Return [X, Y] of the center of cell containing provided text 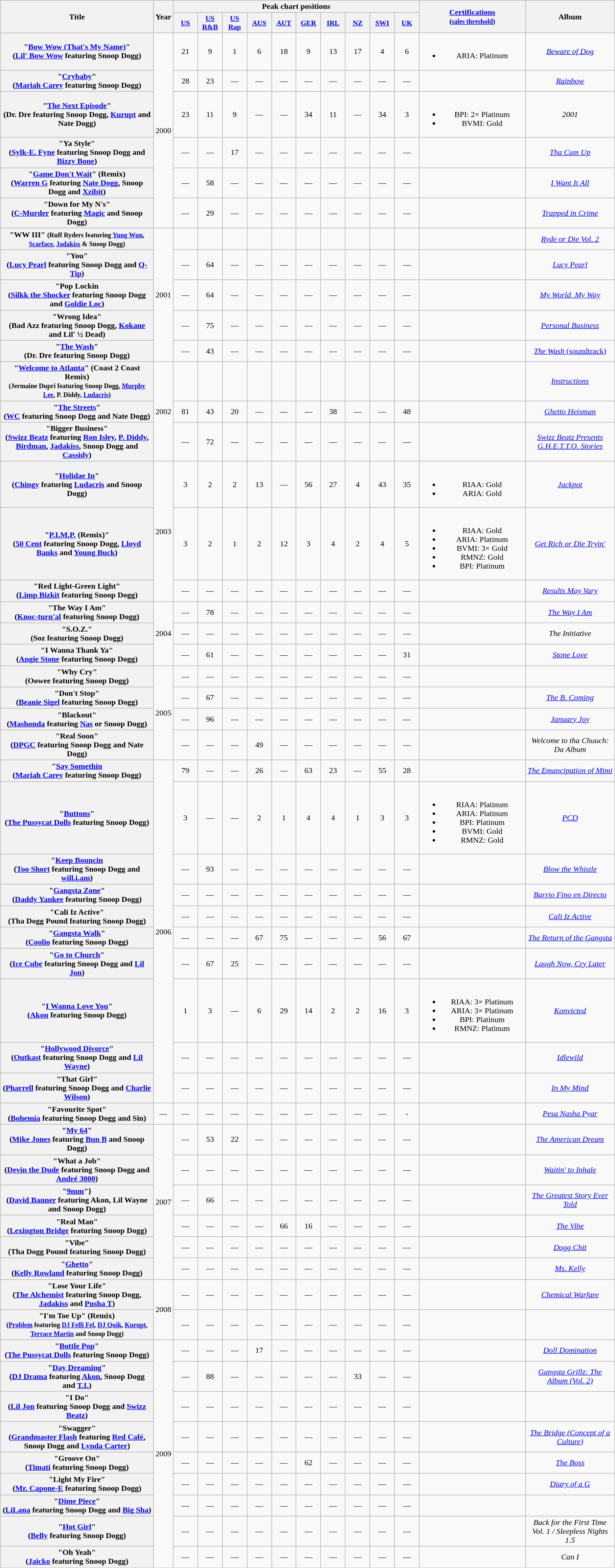
"Gangsta Walk"(Coolio featuring Snoop Dogg) [77, 938]
"P.I.M.P. (Remix)"(50 Cent featuring Snoop Dogg, Lloyd Banks and Young Buck) [77, 544]
"Ya Style"(Sylk-E. Fyne featuring Snoop Dogg and Bizzy Bone) [77, 152]
"Don't Stop"(Beanie Sigel featuring Snoop Dogg) [77, 697]
UK [407, 23]
2005 [164, 713]
Tha Cum Up [570, 152]
2006 [164, 931]
RIAA: GoldARIA: Gold [472, 484]
93 [210, 869]
55 [382, 770]
"Real Soon"(DPGC featuring Snoop Dogg and Nate Dogg) [77, 745]
2008 [164, 1309]
78 [210, 612]
Swizz Beatz Presents G.H.E.T.T.O. Stories [570, 442]
"Gangsta Zone"(Daddy Yankee featuring Snoop Dogg) [77, 895]
Back for the First Time Vol. 1 / Sleepless Nights 1.5 [570, 1531]
"Bottle Pop"(The Pussycat Dolls featuring Snoop Dogg) [77, 1351]
Personal Business [570, 325]
USRap [235, 23]
Ryde or Die Vol. 2 [570, 239]
2004 [164, 634]
Title [77, 16]
Dogg Chit [570, 1247]
Lucy Pearl [570, 265]
ARIA: Platinum [472, 51]
RIAA: PlatinumARIA: PlatinumBPI: PlatinumBVMI: GoldRMNZ: Gold [472, 818]
81 [185, 411]
The Initiative [570, 634]
Waitin' to Inhale [570, 1170]
RIAA: GoldARIA: PlatinumBVMI: 3× GoldRMNZ: GoldBPI: Platinum [472, 544]
"Dime Piece"(LiLana featuring Snoop Dogg and Big Sha) [77, 1505]
"Lose Your Life"(The Alchemist featuring Snoop Dogg, Jadakiss and Pusha T) [77, 1294]
20 [235, 411]
Year [164, 16]
AUT [284, 23]
The Return of the Gangsta [570, 938]
Peak chart positions [296, 7]
Cali Iz Active [570, 916]
12 [284, 544]
2000 [164, 130]
62 [308, 1463]
Barrio Fino en Directo [570, 895]
BPI: 2× PlatinumBVMI: Gold [472, 114]
The Boss [570, 1463]
"Swagger"(Grandmaster Flash featuring Red Café, Snoop Dogg and Lynda Carter) [77, 1437]
I Want It All [570, 183]
18 [284, 51]
Beware of Dog [570, 51]
Blow the Whistle [570, 869]
"Down for My N's"(C-Murder featuring Magic and Snoop Dogg) [77, 213]
Laugh Now, Cry Later [570, 964]
Jackpot [570, 484]
"Bow Wow (That's My Name)"(Lil' Bow Wow featuring Snoop Dogg) [77, 51]
96 [210, 719]
2003 [164, 531]
"Go to Church"(Ice Cube featuring Snoop Dogg and Lil Jon) [77, 964]
"I Wanna Love You"(Akon featuring Snoop Dogg) [77, 1011]
88 [210, 1376]
Instructions [570, 381]
"WW III" (Ruff Ryders featuring Yung Wun, Scarface, Jadakiss & Snoop Dogg) [77, 239]
Rainbow [570, 81]
Chemical Warfare [570, 1294]
"Keep Bouncin(Too Short featuring Snoop Dogg and will.i.am) [77, 869]
"S.O.Z."(Soz featuring Snoop Dogg) [77, 634]
PCD [570, 818]
Certifications(sales threshold) [472, 16]
Diary of a G [570, 1484]
33 [357, 1376]
The Vibe [570, 1226]
SWI [382, 23]
"That Girl"(Pharrell featuring Snoop Dogg and Charlie Wilson) [77, 1088]
Konvicted [570, 1011]
"You"(Lucy Pearl featuring Snoop Dogg and Q-Tip) [77, 265]
58 [210, 183]
The American Dream [570, 1139]
"Vibe"(Tha Dogg Pound featuring Snoop Dogg) [77, 1247]
35 [407, 484]
US [185, 23]
"Light My Fire"(Mr. Capone-E featuring Snoop Dogg) [77, 1484]
49 [260, 745]
"Blackout"(Mashonda featuring Nas or Snoop Dogg) [77, 719]
"Crybaby"(Mariah Carey featuring Snoop Dogg) [77, 81]
"Buttons"(The Pussycat Dolls featuring Snoop Dogg) [77, 818]
"I'm Toe Up" (Remix)(Problem featuring DJ Felli Fel, DJ Quik, Kurupt, Terrace Martin and Snoop Dogg) [77, 1325]
38 [333, 411]
Welcome to tha Chuuch: Da Album [570, 745]
"The Wash"(Dr. Dre featuring Snoop Dogg) [77, 351]
Doll Domination [570, 1351]
Ghetto Heisman [570, 411]
"Welcome to Atlanta" (Coast 2 Coast Remix)(Jermaine Dupri featuring Snoop Dogg, Murphy Lee, P. Diddy, Ludacris) [77, 381]
My World, My Way [570, 295]
NZ [357, 23]
"Hot Girl"(Belly featuring Snoop Dogg) [77, 1531]
"The Streets"(WC featuring Snoop Dogg and Nate Dogg) [77, 411]
Album [570, 16]
2007 [164, 1202]
The Wash (soundtrack) [570, 351]
Idlewild [570, 1058]
"Favourite Spot"(Bohemia featuring Snoop Dogg and Sin) [77, 1113]
The Emancipation of Mimi [570, 770]
IRL [333, 23]
"What a Job"(Devin the Dude featuring Snoop Dogg and André 3000) [77, 1170]
"I Wanna Thank Ya"(Angie Stone featuring Snoop Dogg) [77, 655]
2002 [164, 411]
"Oh Yeah"(Jaicko featuring Snoop Dogg) [77, 1557]
Can I [570, 1557]
Ms. Kelly [570, 1269]
"Wrong Idea"(Bad Azz featuring Snoop Dogg, Kokane and Lil' ½ Dead) [77, 325]
"Pop Lockin(Silkk the Shocker featuring Snoop Dogg and Goldie Loc) [77, 295]
- [407, 1113]
31 [407, 655]
"The Way I Am"(Knoc-turn'al featuring Snoop Dogg) [77, 612]
22 [235, 1139]
USR&B [210, 23]
"The Next Episode"(Dr. Dre featuring Snoop Dogg, Kurupt and Nate Dogg) [77, 114]
"Bigger Business"(Swizz Beatz featuring Ron Isley, P. Diddy, Birdman, Jadakiss, Snoop Dogg and Cassidy) [77, 442]
Results May Vary [570, 591]
48 [407, 411]
AUS [260, 23]
"Holidae In"(Chingy featuring Ludacris and Snoop Dogg) [77, 484]
RIAA: 3× PlatinumARIA: 3× PlatinumBPI: PlatinumRMNZ: Platinum [472, 1011]
"Ghetto"(Kelly Rowland featuring Snoop Dogg) [77, 1269]
January Joy [570, 719]
The Way I Am [570, 612]
"Say Somethin(Mariah Carey featuring Snoop Dogg) [77, 770]
Gangsta Grillz: The Album (Vol. 2) [570, 1376]
"Cali Iz Active"(Tha Dogg Pound featuring Snoop Dogg) [77, 916]
"Why Cry"(Oowee featuring Snoop Dogg) [77, 676]
"Game Don't Wait" (Remix)(Warren G featuring Nate Dogg, Snoop Dogg and Xzibit) [77, 183]
The Bridge (Concept of a Culture) [570, 1437]
2009 [164, 1454]
Trapped in Crime [570, 213]
"Day Dreaming"(DJ Drama featuring Akon, Snoop Dogg and T.I.) [77, 1376]
26 [260, 770]
14 [308, 1011]
"Red Light-Green Light"(Limp Bizkit featuring Snoop Dogg) [77, 591]
61 [210, 655]
"My 64"(Mike Jones featuring Bun B and Snoop Dogg) [77, 1139]
25 [235, 964]
79 [185, 770]
Pesa Nasha Pyar [570, 1113]
Get Rich or Die Tryin' [570, 544]
27 [333, 484]
GER [308, 23]
21 [185, 51]
"Hollywood Divorce"(Outkast featuring Snoop Dogg and Lil Wayne) [77, 1058]
The B. Coming [570, 697]
Stone Love [570, 655]
72 [210, 442]
53 [210, 1139]
In My Mind [570, 1088]
"Real Man"(Lexington Bridge featuring Snoop Dogg) [77, 1226]
63 [308, 770]
"9mm"}(David Banner featuring Akon, Lil Wayne and Snoop Dogg) [77, 1200]
"Groove On"(Timati featuring Snoop Dogg) [77, 1463]
"I Do"(Lil Jon featuring Snoop Dogg and Swizz Beatz) [77, 1407]
5 [407, 544]
The Greatest Story Ever Told [570, 1200]
